Locate the cell with the specified text and output its [x, y] center coordinate. 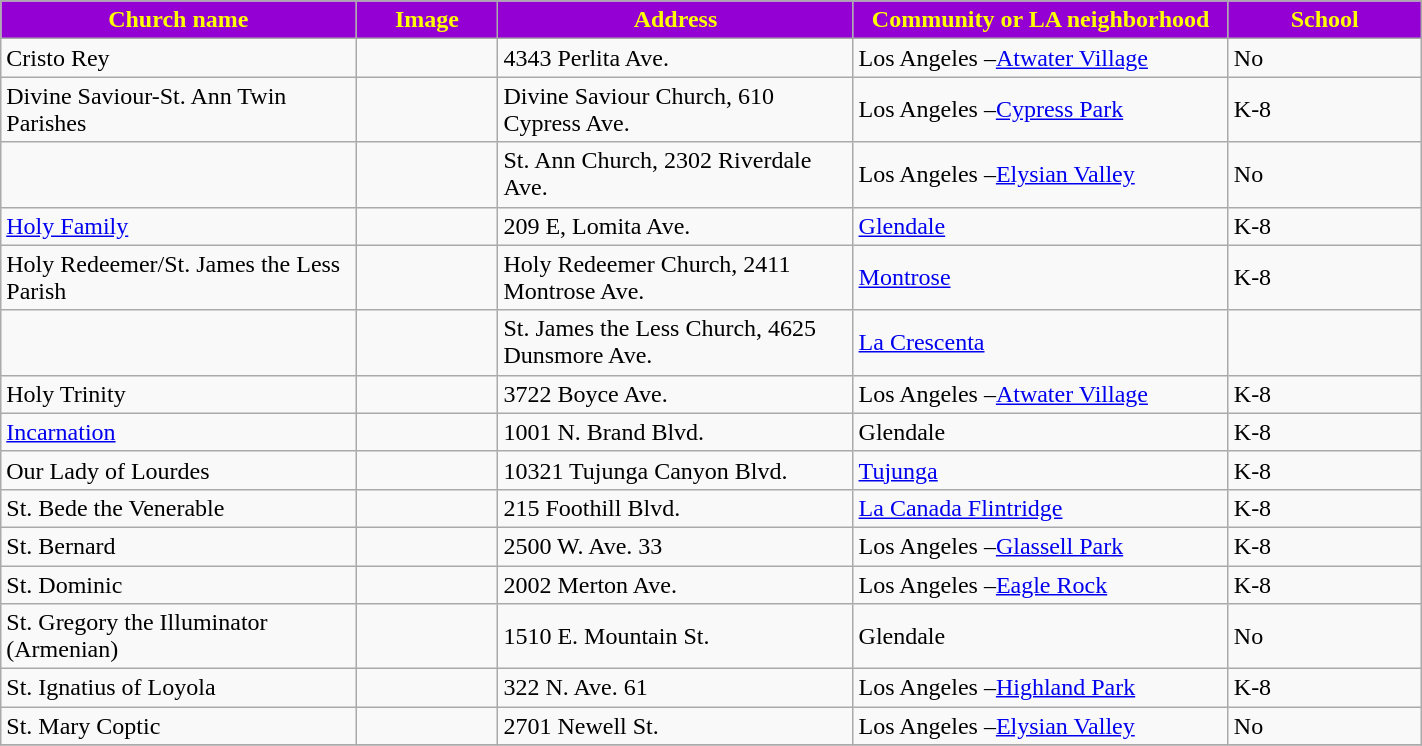
2500 W. Ave. 33 [676, 546]
209 E, Lomita Ave. [676, 226]
4343 Perlita Ave. [676, 58]
La Canada Flintridge [1040, 508]
1001 N. Brand Blvd. [676, 432]
Los Angeles –Highland Park [1040, 688]
St. Ann Church, 2302 Riverdale Ave. [676, 174]
Holy Redeemer/St. James the Less Parish [178, 278]
Holy Redeemer Church, 2411 Montrose Ave. [676, 278]
Community or LA neighborhood [1040, 20]
2002 Merton Ave. [676, 585]
St. Gregory the Illuminator (Armenian) [178, 636]
St. Bernard [178, 546]
School [1324, 20]
2701 Newell St. [676, 726]
Montrose [1040, 278]
Los Angeles –Cypress Park [1040, 110]
La Crescenta [1040, 342]
Incarnation [178, 432]
Tujunga [1040, 470]
Holy Trinity [178, 394]
322 N. Ave. 61 [676, 688]
215 Foothill Blvd. [676, 508]
St. Dominic [178, 585]
Address [676, 20]
Holy Family [178, 226]
3722 Boyce Ave. [676, 394]
Divine Saviour-St. Ann Twin Parishes [178, 110]
St. Bede the Venerable [178, 508]
St. James the Less Church, 4625 Dunsmore Ave. [676, 342]
Divine Saviour Church, 610 Cypress Ave. [676, 110]
Image [427, 20]
St. Ignatius of Loyola [178, 688]
Church name [178, 20]
Los Angeles –Glassell Park [1040, 546]
Cristo Rey [178, 58]
St. Mary Coptic [178, 726]
1510 E. Mountain St. [676, 636]
Our Lady of Lourdes [178, 470]
Los Angeles –Eagle Rock [1040, 585]
10321 Tujunga Canyon Blvd. [676, 470]
